Locate the cell with the specified text and output its [x, y] center coordinate. 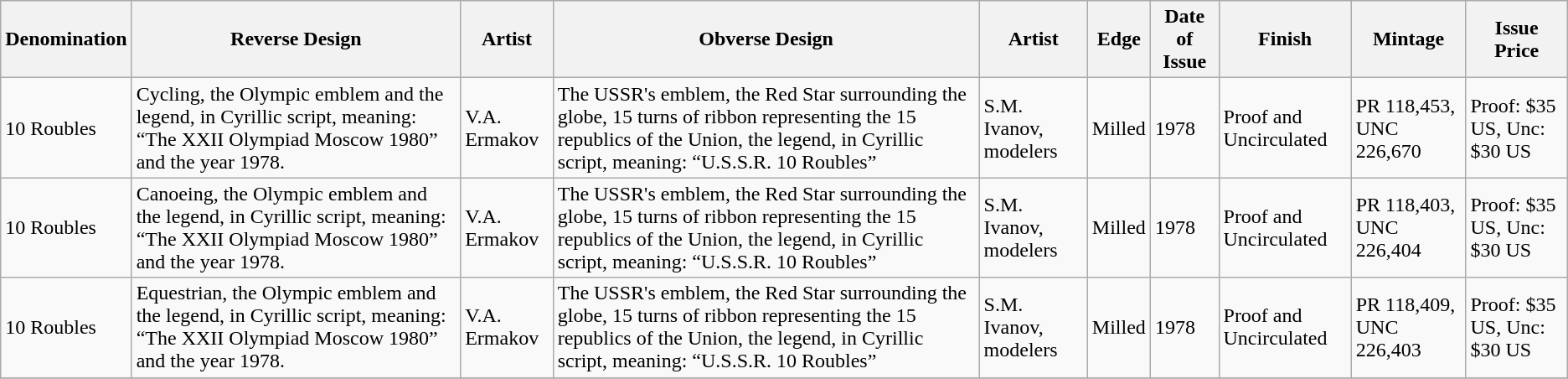
Obverse Design [766, 39]
Edge [1119, 39]
Reverse Design [296, 39]
PR 118,409, UNC 226,403 [1409, 327]
Mintage [1409, 39]
Equestrian, the Olympic emblem and the legend, in Cyrillic script, meaning: “The XXII Olympiad Moscow 1980” and the year 1978. [296, 327]
Canoeing, the Olympic emblem and the legend, in Cyrillic script, meaning: “The XXII Olympiad Moscow 1980” and the year 1978. [296, 228]
Finish [1285, 39]
Date of Issue [1184, 39]
PR 118,403, UNC 226,404 [1409, 228]
Cycling, the Olympic emblem and the legend, in Cyrillic script, meaning: “The XXII Olympiad Moscow 1980” and the year 1978. [296, 127]
Issue Price [1516, 39]
Denomination [66, 39]
PR 118,453, UNC 226,670 [1409, 127]
